Detect which cell encompasses the target text, then output its [X, Y] center coordinate. 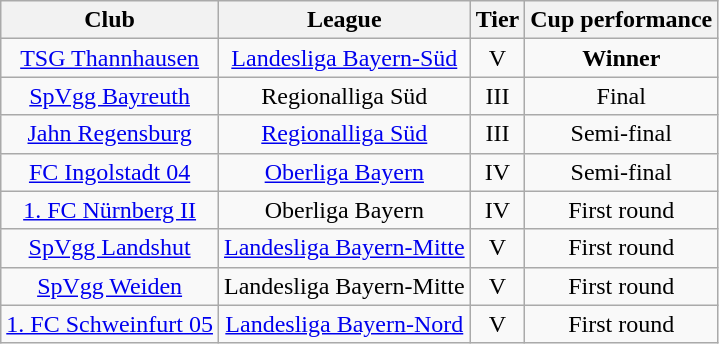
Cup performance [622, 20]
Jahn Regensburg [110, 134]
FC Ingolstadt 04 [110, 172]
SpVgg Bayreuth [110, 96]
Final [622, 96]
Landesliga Bayern-Süd [344, 58]
TSG Thannhausen [110, 58]
Tier [498, 20]
Winner [622, 58]
League [344, 20]
Club [110, 20]
Landesliga Bayern-Nord [344, 324]
1. FC Schweinfurt 05 [110, 324]
SpVgg Weiden [110, 286]
SpVgg Landshut [110, 248]
1. FC Nürnberg II [110, 210]
